Return the [X, Y] coordinate for the center point of the cell that contains the specified text.  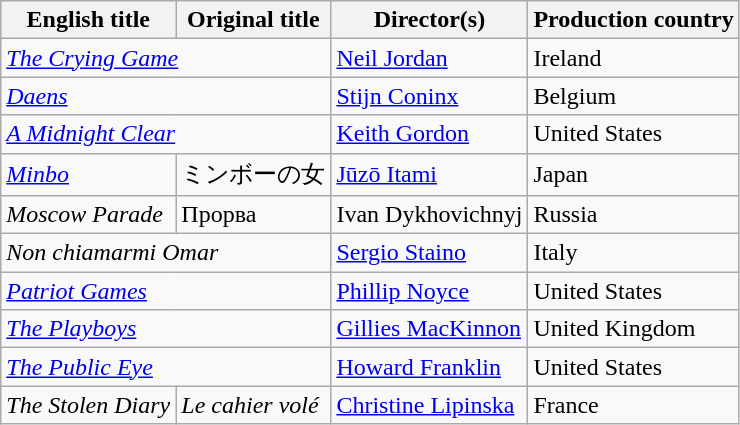
Original title [254, 20]
Прорва [254, 215]
The Crying Game [166, 58]
Christine Lipinska [430, 405]
Japan [634, 174]
Neil Jordan [430, 58]
Daens [166, 96]
Production country [634, 20]
ミンボーの女 [254, 174]
France [634, 405]
Moscow Parade [88, 215]
The Playboys [166, 329]
Non chiamarmi Omar [166, 253]
Russia [634, 215]
The Public Eye [166, 367]
United Kingdom [634, 329]
The Stolen Diary [88, 405]
Belgium [634, 96]
Patriot Games [166, 291]
Stijn Coninx [430, 96]
Le cahier volé [254, 405]
Howard Franklin [430, 367]
Keith Gordon [430, 134]
Sergio Staino [430, 253]
Jūzō Itami [430, 174]
English title [88, 20]
A Midnight Clear [166, 134]
Minbo [88, 174]
Gillies MacKinnon [430, 329]
Director(s) [430, 20]
Ireland [634, 58]
Italy [634, 253]
Phillip Noyce [430, 291]
Ivan Dykhovichnyj [430, 215]
